Pinpoint the cell where the given text exists, returning its (x, y) midpoint coordinate. 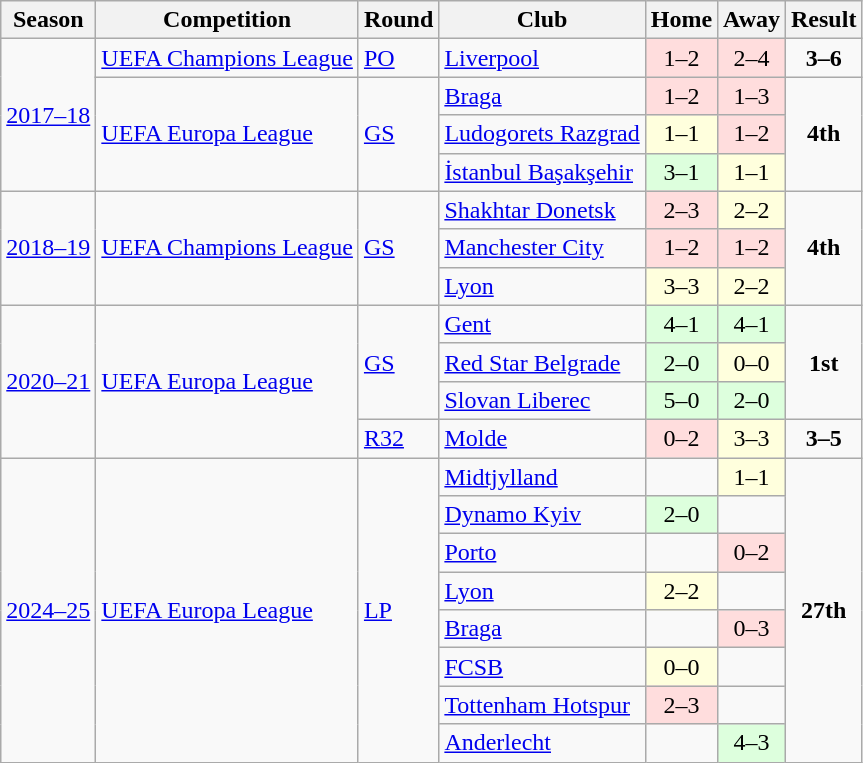
Gent (542, 324)
1st (824, 362)
0–3 (752, 629)
Club (542, 20)
2020–21 (48, 381)
1–3 (752, 96)
Liverpool (542, 58)
Midtjylland (542, 477)
Result (824, 20)
Shakhtar Donetsk (542, 210)
Round (398, 20)
Home (681, 20)
27th (824, 610)
Dynamo Kyiv (542, 515)
3–1 (681, 172)
LP (398, 610)
Away (752, 20)
2–4 (752, 58)
PO (398, 58)
2017–18 (48, 115)
FCSB (542, 667)
Manchester City (542, 248)
Competition (228, 20)
3–6 (824, 58)
Slovan Liberec (542, 400)
Season (48, 20)
Anderlecht (542, 743)
Molde (542, 438)
Ludogorets Razgrad (542, 134)
2024–25 (48, 610)
5–0 (681, 400)
Porto (542, 553)
İstanbul Başakşehir (542, 172)
2018–19 (48, 248)
Tottenham Hotspur (542, 705)
Red Star Belgrade (542, 362)
4–3 (752, 743)
R32 (398, 438)
3–5 (824, 438)
